Capture the cell that displays the provided text and extract its [X, Y] central coordinate. 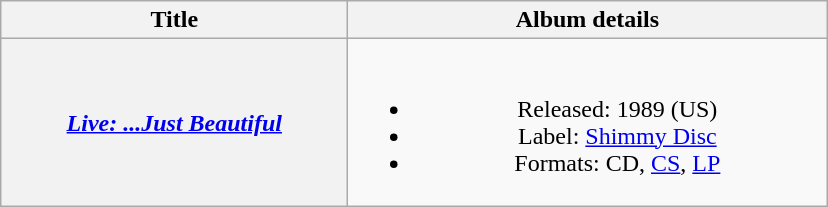
Live: ...Just Beautiful [174, 122]
Released: 1989 (US)Label: Shimmy DiscFormats: CD, CS, LP [588, 122]
Title [174, 20]
Album details [588, 20]
